Identify which cell holds the provided text, then report its [X, Y] central coordinate. 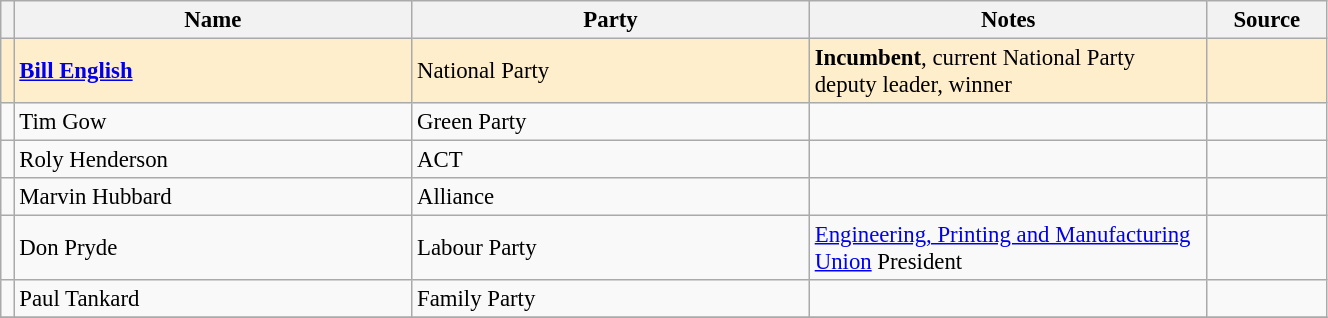
Roly Henderson [213, 160]
Tim Gow [213, 122]
Family Party [611, 299]
National Party [611, 72]
Bill English [213, 72]
Name [213, 20]
Marvin Hubbard [213, 197]
Paul Tankard [213, 299]
Notes [1008, 20]
Don Pryde [213, 248]
Green Party [611, 122]
Incumbent, current National Party deputy leader, winner [1008, 72]
Party [611, 20]
Source [1266, 20]
Labour Party [611, 248]
ACT [611, 160]
Engineering, Printing and Manufacturing Union President [1008, 248]
Alliance [611, 197]
